Determine the (x, y) coordinate at the center of the cell enclosing the given text.  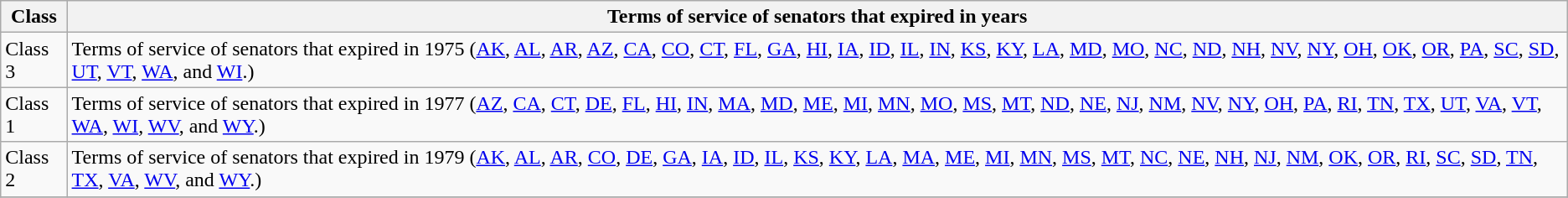
Class 3 (34, 60)
Terms of service of senators that expired in years (818, 17)
Class (34, 17)
Class 1 (34, 114)
Class 2 (34, 169)
